Provide the (X, Y) coordinate of the cell's center where the given text is located.  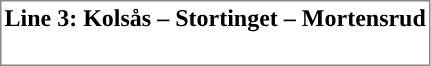
Line 3: Kolsås – Stortinget – Mortensrud (215, 18)
